Output the [x, y] coordinate of the center of the cell containing the given text.  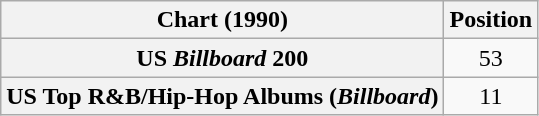
US Billboard 200 [222, 58]
11 [491, 96]
53 [491, 58]
Chart (1990) [222, 20]
US Top R&B/Hip-Hop Albums (Billboard) [222, 96]
Position [491, 20]
